Scan for the cell matching the given text and deliver its (x, y) coordinate at center. 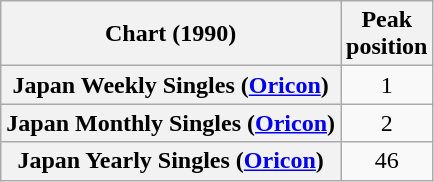
Japan Weekly Singles (Oricon) (171, 85)
46 (387, 161)
Japan Yearly Singles (Oricon) (171, 161)
2 (387, 123)
Japan Monthly Singles (Oricon) (171, 123)
Peakposition (387, 34)
Chart (1990) (171, 34)
1 (387, 85)
